Extract the (x, y) coordinate from the center of the cell holding the provided text.  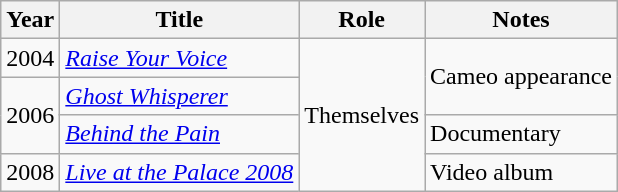
Themselves (362, 115)
2006 (30, 115)
Role (362, 20)
Year (30, 20)
Documentary (522, 134)
2004 (30, 58)
Live at the Palace 2008 (180, 172)
Ghost Whisperer (180, 96)
Video album (522, 172)
Cameo appearance (522, 77)
2008 (30, 172)
Title (180, 20)
Behind the Pain (180, 134)
Raise Your Voice (180, 58)
Notes (522, 20)
